Locate the cell with the specified text and output its (x, y) center coordinate. 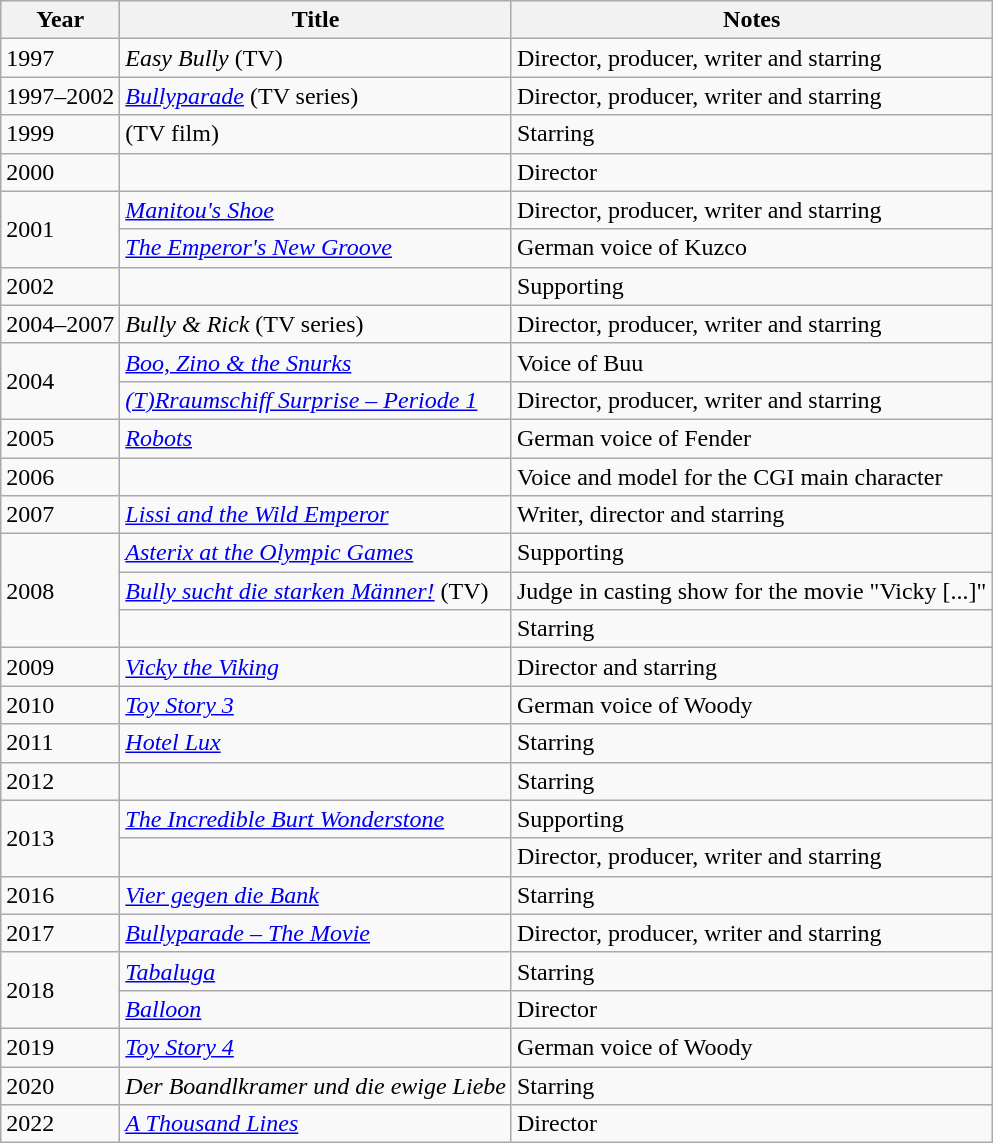
Asterix at the Olympic Games (316, 553)
Hotel Lux (316, 743)
(T)Rraumschiff Surprise – Periode 1 (316, 400)
Vicky the Viking (316, 667)
2017 (60, 933)
The Incredible Burt Wonderstone (316, 819)
Easy Bully (TV) (316, 58)
German voice of Fender (751, 438)
2008 (60, 591)
Vier gegen die Bank (316, 895)
Boo, Zino & the Snurks (316, 362)
2000 (60, 172)
The Emperor's New Groove (316, 248)
Der Boandlkramer und die ewige Liebe (316, 1085)
Title (316, 20)
2019 (60, 1047)
Writer, director and starring (751, 515)
2004 (60, 381)
Tabaluga (316, 971)
Judge in casting show for the movie "Vicky [...]" (751, 591)
1999 (60, 134)
2005 (60, 438)
2016 (60, 895)
Toy Story 3 (316, 705)
Bullyparade (TV series) (316, 96)
Bully & Rick (TV series) (316, 324)
2007 (60, 515)
2013 (60, 838)
2020 (60, 1085)
Voice and model for the CGI main character (751, 477)
2001 (60, 229)
Director and starring (751, 667)
German voice of Kuzco (751, 248)
1997 (60, 58)
2009 (60, 667)
Balloon (316, 1009)
2022 (60, 1124)
2010 (60, 705)
(TV film) (316, 134)
2012 (60, 781)
A Thousand Lines (316, 1124)
Bully sucht die starken Männer! (TV) (316, 591)
Toy Story 4 (316, 1047)
Notes (751, 20)
2011 (60, 743)
Bullyparade – The Movie (316, 933)
2018 (60, 990)
Voice of Buu (751, 362)
2002 (60, 286)
Manitou's Shoe (316, 210)
Year (60, 20)
2004–2007 (60, 324)
Lissi and the Wild Emperor (316, 515)
2006 (60, 477)
1997–2002 (60, 96)
Robots (316, 438)
